Output the (x, y) coordinate of the center of the cell containing the given text.  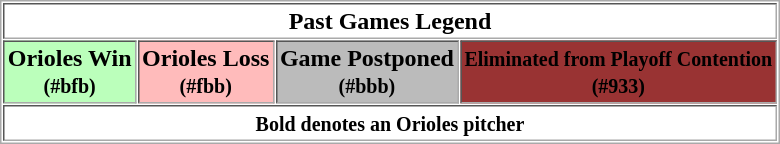
Orioles Win (#bfb) (70, 72)
Past Games Legend (390, 21)
Game Postponed (#bbb) (366, 72)
Eliminated from Playoff Contention (#933) (618, 72)
Orioles Loss (#fbb) (206, 72)
Bold denotes an Orioles pitcher (390, 123)
